From the cell containing the given text, extract its center point as (x, y) coordinate. 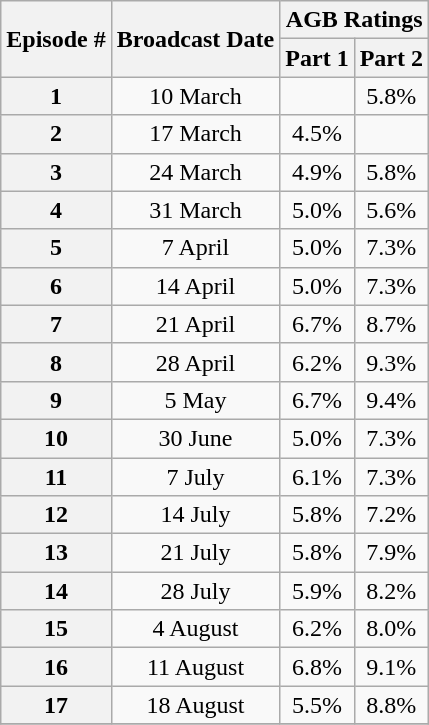
31 March (196, 210)
5 May (196, 400)
21 July (196, 553)
8.8% (391, 705)
7.9% (391, 553)
4.9% (317, 172)
28 July (196, 591)
14 (56, 591)
Part 2 (391, 58)
2 (56, 134)
24 March (196, 172)
8 (56, 362)
8.0% (391, 629)
13 (56, 553)
Broadcast Date (196, 39)
5.5% (317, 705)
5 (56, 248)
3 (56, 172)
9.1% (391, 667)
4 (56, 210)
9.4% (391, 400)
14 April (196, 286)
17 March (196, 134)
AGB Ratings (354, 20)
5.6% (391, 210)
9 (56, 400)
30 June (196, 438)
21 April (196, 324)
8.2% (391, 591)
12 (56, 515)
14 July (196, 515)
8.7% (391, 324)
7 April (196, 248)
1 (56, 96)
Part 1 (317, 58)
6.8% (317, 667)
7.2% (391, 515)
28 April (196, 362)
7 July (196, 477)
15 (56, 629)
4 August (196, 629)
6.1% (317, 477)
17 (56, 705)
4.5% (317, 134)
7 (56, 324)
10 March (196, 96)
11 (56, 477)
18 August (196, 705)
10 (56, 438)
11 August (196, 667)
9.3% (391, 362)
Episode # (56, 39)
6 (56, 286)
16 (56, 667)
5.9% (317, 591)
